Extract the [x, y] coordinate from the center of the cell holding the provided text.  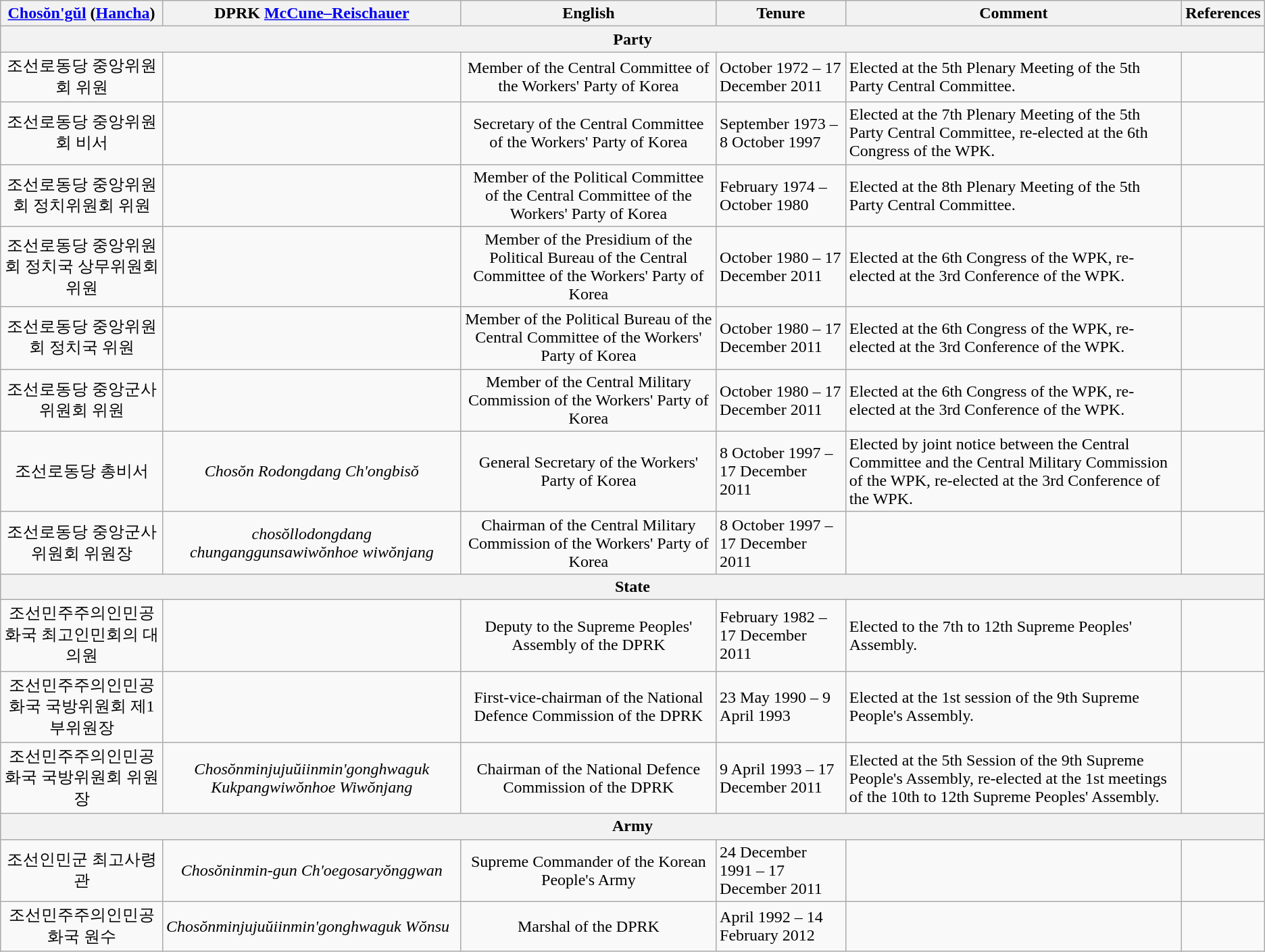
DPRK McCune–Reischauer [312, 14]
September 1973 – 8 October 1997 [781, 133]
Elected at the 1st session of the 9th Supreme People's Assembly. [1014, 707]
Army [632, 826]
조선민주주의인민공화국 원수 [82, 926]
Elected at the 7th Plenary Meeting of the 5th Party Central Committee, re-elected at the 6th Congress of the WPK. [1014, 133]
조선로동당 중앙위원회 비서 [82, 133]
References [1223, 14]
Secretary of the Central Committee of the Workers' Party of Korea [588, 133]
Comment [1014, 14]
9 April 1993 – 17 December 2011 [781, 778]
State [632, 586]
Chairman of the Central Military Commission of the Workers' Party of Korea [588, 543]
조선로동당 중앙위원회 정치위원회 위원 [82, 195]
조선로동당 총비서 [82, 472]
조선로동당 중앙위원회 정치국 상무위원회위원 [82, 266]
조선로동당 중앙군사위원회 위원 [82, 400]
Chosŏn'gŭl (Hancha) [82, 14]
chosŏllodongdang chunganggunsawiwŏnhoe wiwŏnjang [312, 543]
First-vice-chairman of the National Defence Commission of the DPRK [588, 707]
English [588, 14]
Chosŏninmin-gun Ch'oegosaryŏnggwan [312, 870]
Member of the Central Committee of the Workers' Party of Korea [588, 77]
조선민주주의인민공화국 국방위원회 위원장 [82, 778]
Marshal of the DPRK [588, 926]
Elected at the 5th Session of the 9th Supreme People's Assembly, re-elected at the 1st meetings of the 10th to 12th Supreme Peoples' Assembly. [1014, 778]
조선인민군 최고사령관 [82, 870]
조선로동당 중앙위원회 위원 [82, 77]
Member of the Central Military Commission of the Workers' Party of Korea [588, 400]
Chosŏnminjujuŭiinmin'gonghwaguk Wŏnsu [312, 926]
Elected by joint notice between the Central Committee and the Central Military Commission of the WPK, re-elected at the 3rd Conference of the WPK. [1014, 472]
23 May 1990 – 9 April 1993 [781, 707]
Party [632, 39]
February 1982 – 17 December 2011 [781, 635]
Supreme Commander of the Korean People's Army [588, 870]
Member of the Presidium of the Political Bureau of the Central Committee of the Workers' Party of Korea [588, 266]
Tenure [781, 14]
Chairman of the National Defence Commission of the DPRK [588, 778]
April 1992 – 14 February 2012 [781, 926]
General Secretary of the Workers' Party of Korea [588, 472]
Chosŏnminjujuŭiinmin'gonghwaguk Kukpangwiwŏnhoe Wiwŏnjang [312, 778]
조선로동당 중앙위원회 정치국 위원 [82, 338]
Elected at the 8th Plenary Meeting of the 5th Party Central Committee. [1014, 195]
Member of the Political Bureau of the Central Committee of the Workers' Party of Korea [588, 338]
Deputy to the Supreme Peoples' Assembly of the DPRK [588, 635]
February 1974 – October 1980 [781, 195]
조선로동당 중앙군사위원회 위원장 [82, 543]
Elected to the 7th to 12th Supreme Peoples' Assembly. [1014, 635]
Elected at the 5th Plenary Meeting of the 5th Party Central Committee. [1014, 77]
조선민주주의인민공화국 최고인민회의 대의원 [82, 635]
조선민주주의인민공화국 국방위원회 제1부위원장 [82, 707]
24 December 1991 – 17 December 2011 [781, 870]
October 1972 – 17 December 2011 [781, 77]
Chosŏn Rodongdang Ch'ongbisŏ [312, 472]
Member of the Political Committee of the Central Committee of the Workers' Party of Korea [588, 195]
